Identify which cell holds the provided text, then report its [X, Y] central coordinate. 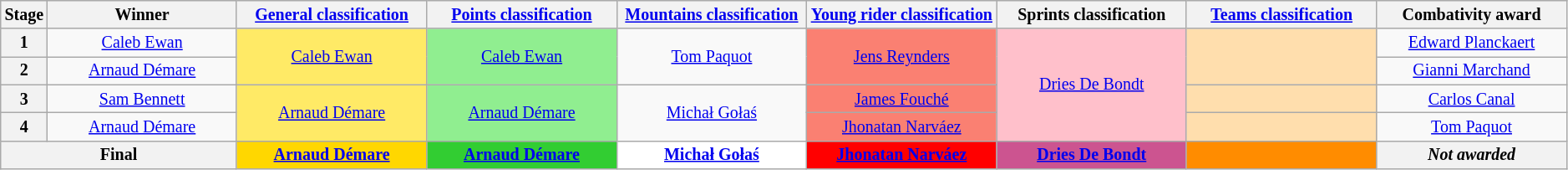
Final [119, 154]
James Fouché [902, 99]
Gianni Marchand [1472, 70]
Winner [142, 15]
Carlos Canal [1472, 99]
Stage [24, 15]
Edward Planckaert [1472, 44]
Combativity award [1472, 15]
4 [24, 127]
1 [24, 44]
2 [24, 70]
3 [24, 99]
General classification [331, 15]
Teams classification [1281, 15]
Mountains classification [712, 15]
Jens Reynders [902, 57]
Sprints classification [1091, 15]
Not awarded [1472, 154]
Sam Bennett [142, 99]
Young rider classification [902, 15]
Points classification [521, 15]
